Extract the [x, y] coordinate from the center of the cell holding the provided text.  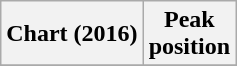
Peakposition [189, 34]
Chart (2016) [72, 34]
